From the cell containing the given text, extract its center point as (X, Y) coordinate. 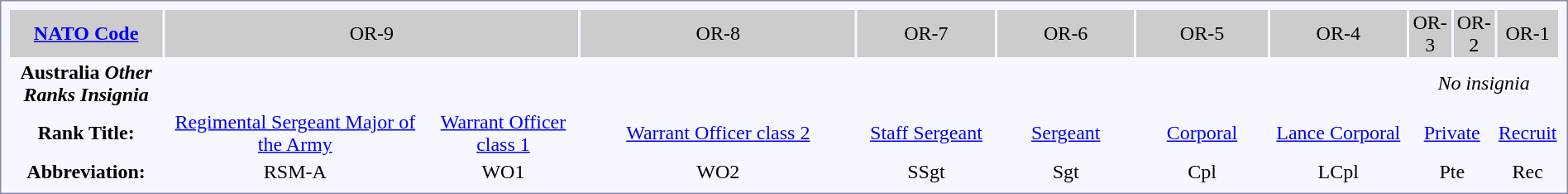
Warrant Officer class 2 (719, 133)
OR-2 (1474, 33)
Cpl (1202, 172)
OR-6 (1066, 33)
Private (1452, 133)
Recruit (1527, 133)
OR-5 (1202, 33)
Pte (1452, 172)
Regimental Sergeant Major of the Army (294, 133)
OR-1 (1527, 33)
OR-9 (371, 33)
OR-7 (926, 33)
Warrant Officer class 1 (503, 133)
Sergeant (1066, 133)
OR-8 (719, 33)
LCpl (1338, 172)
No insignia (1484, 83)
Abbreviation: (86, 172)
RSM-A (294, 172)
Lance Corporal (1338, 133)
OR-3 (1430, 33)
Staff Sergeant (926, 133)
Rank Title: (86, 133)
WO1 (503, 172)
SSgt (926, 172)
Sgt (1066, 172)
WO2 (719, 172)
Australia Other Ranks Insignia (86, 83)
Rec (1527, 172)
Corporal (1202, 133)
OR-4 (1338, 33)
NATO Code (86, 33)
